Output the [X, Y] coordinate of the center of the cell containing the given text.  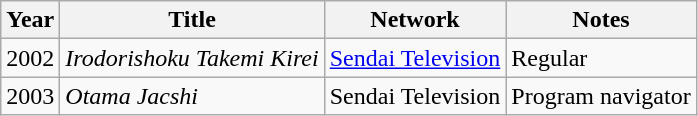
2002 [30, 58]
Network [415, 20]
Otama Jacshi [192, 96]
Regular [601, 58]
Year [30, 20]
Notes [601, 20]
Title [192, 20]
Program navigator [601, 96]
Irodorishoku Takemi Kirei [192, 58]
2003 [30, 96]
